Search for the cell housing the specified text and yield its (x, y) center coordinate. 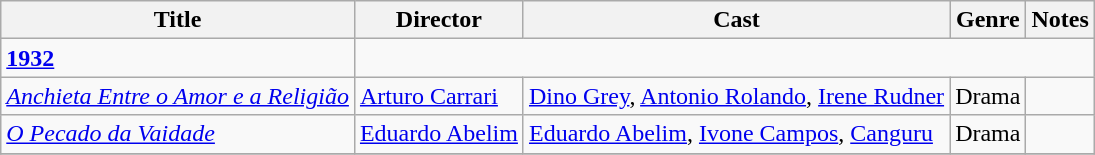
Genre (988, 20)
Director (438, 20)
Eduardo Abelim (438, 134)
Arturo Carrari (438, 96)
Dino Grey, Antonio Rolando, Irene Rudner (736, 96)
Title (178, 20)
Notes (1060, 20)
Anchieta Entre o Amor e a Religião (178, 96)
1932 (178, 58)
Cast (736, 20)
O Pecado da Vaidade (178, 134)
Eduardo Abelim, Ivone Campos, Canguru (736, 134)
